Find where the given text appears and provide that cell's center as (x, y) coordinate. 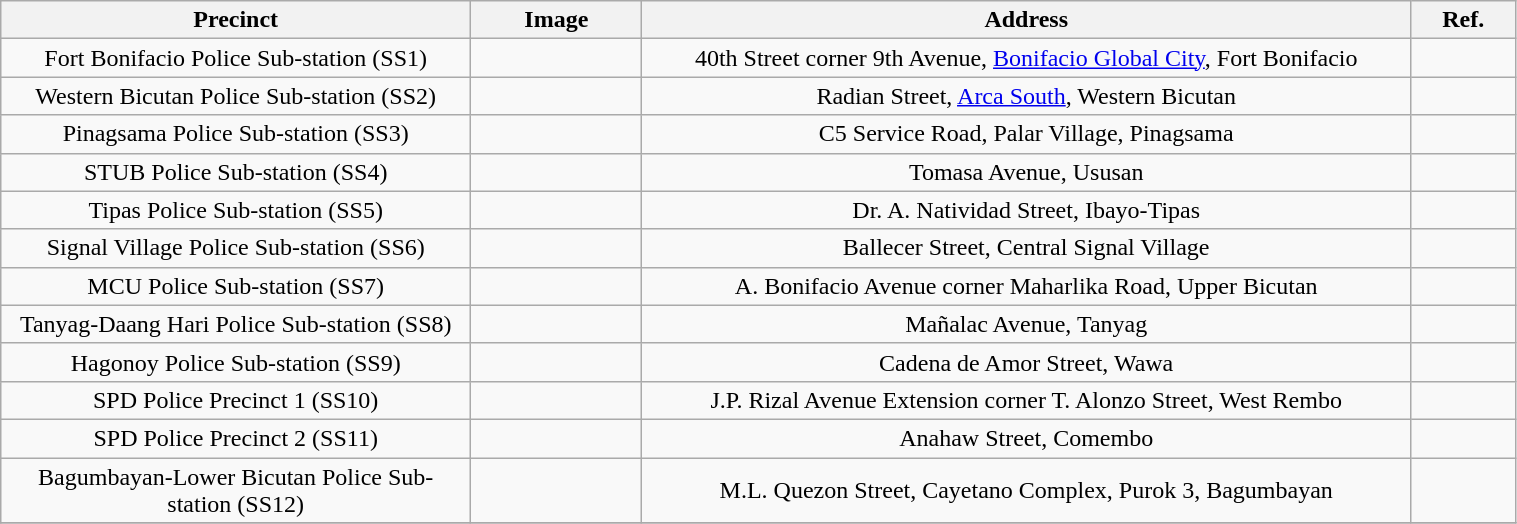
Dr. A. Natividad Street, Ibayo-Tipas (1026, 210)
Signal Village Police Sub-station (SS6) (236, 248)
Pinagsama Police Sub-station (SS3) (236, 134)
A. Bonifacio Avenue corner Maharlika Road, Upper Bicutan (1026, 286)
Address (1026, 20)
Bagumbayan-Lower Bicutan Police Sub-station (SS12) (236, 490)
40th Street corner 9th Avenue, Bonifacio Global City, Fort Bonifacio (1026, 58)
Ballecer Street, Central Signal Village (1026, 248)
Tomasa Avenue, Ususan (1026, 172)
Image (556, 20)
M.L. Quezon Street, Cayetano Complex, Purok 3, Bagumbayan (1026, 490)
Tipas Police Sub-station (SS5) (236, 210)
MCU Police Sub-station (SS7) (236, 286)
Ref. (1463, 20)
Hagonoy Police Sub-station (SS9) (236, 362)
Radian Street, Arca South, Western Bicutan (1026, 96)
C5 Service Road, Palar Village, Pinagsama (1026, 134)
SPD Police Precinct 1 (SS10) (236, 400)
Mañalac Avenue, Tanyag (1026, 324)
Fort Bonifacio Police Sub-station (SS1) (236, 58)
Cadena de Amor Street, Wawa (1026, 362)
STUB Police Sub-station (SS4) (236, 172)
SPD Police Precinct 2 (SS11) (236, 438)
Western Bicutan Police Sub-station (SS2) (236, 96)
Tanyag-Daang Hari Police Sub-station (SS8) (236, 324)
Anahaw Street, Comembo (1026, 438)
J.P. Rizal Avenue Extension corner T. Alonzo Street, West Rembo (1026, 400)
Precinct (236, 20)
